Find where the given text appears and provide that cell's center as (X, Y) coordinate. 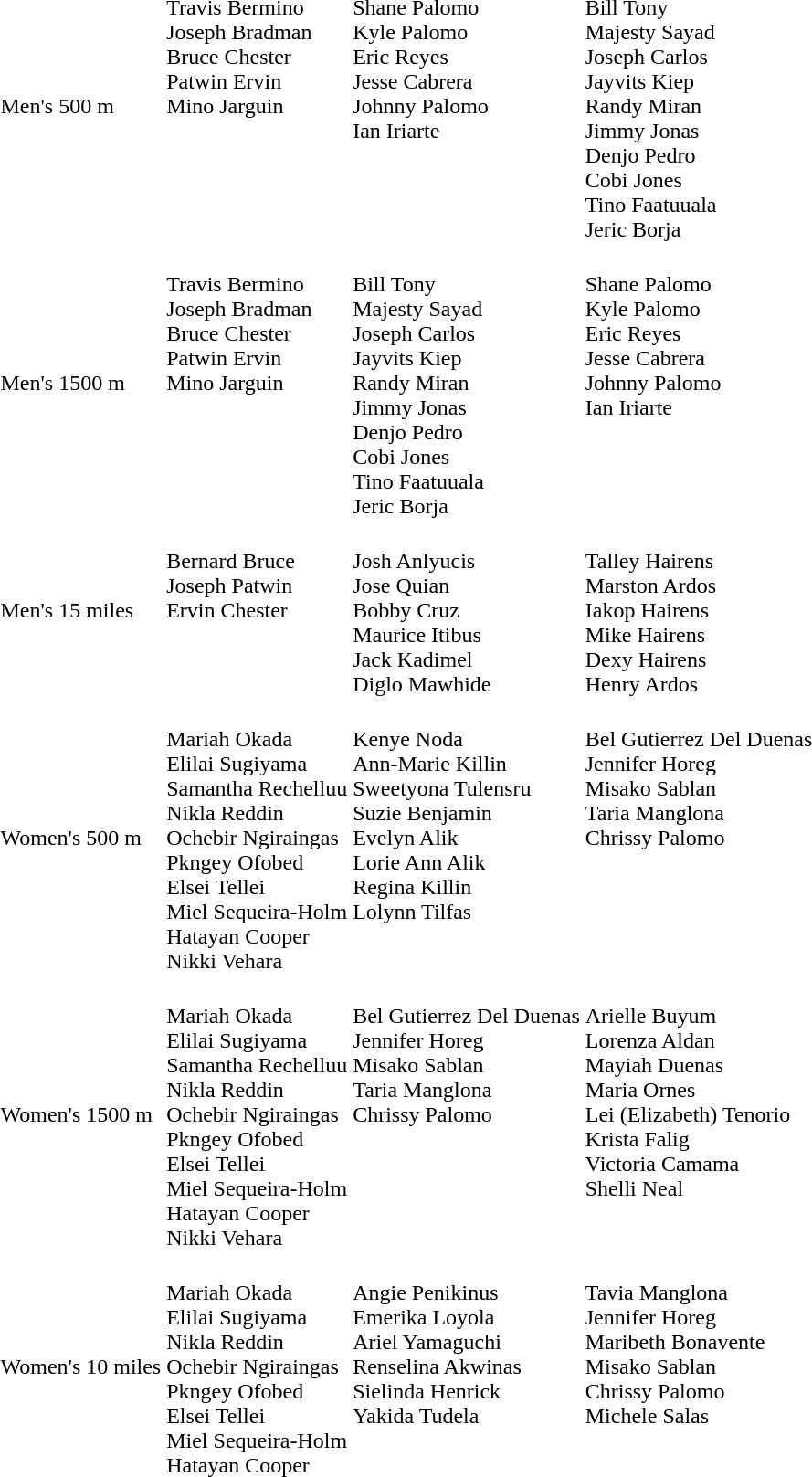
Bill TonyMajesty SayadJoseph CarlosJayvits KiepRandy MiranJimmy JonasDenjo PedroCobi JonesTino FaatuualaJeric Borja (467, 383)
Josh AnlyucisJose QuianBobby CruzMaurice ItibusJack KadimelDiglo Mawhide (467, 610)
Bel Gutierrez Del DuenasJennifer HoregMisako SablanTaria ManglonaChrissy Palomo (467, 1114)
Kenye NodaAnn-Marie KillinSweetyona TulensruSuzie BenjaminEvelyn AlikLorie Ann AlikRegina KillinLolynn Tilfas (467, 838)
Travis BerminoJoseph BradmanBruce ChesterPatwin ErvinMino Jarguin (258, 383)
Bernard BruceJoseph PatwinErvin Chester (258, 610)
